Provide the (x, y) coordinate of the cell's center where the given text is located.  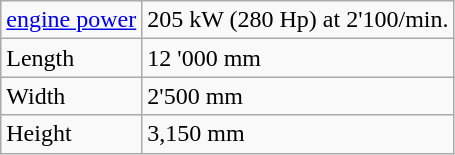
205 kW (280 Hp) at 2'100/min. (298, 20)
Width (72, 96)
3,150 mm (298, 134)
Height (72, 134)
Length (72, 58)
12 '000 mm (298, 58)
engine power (72, 20)
2'500 mm (298, 96)
